Extract the (x, y) coordinate from the center of the cell holding the provided text.  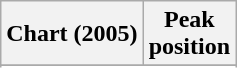
Peakposition (189, 34)
Chart (2005) (72, 34)
